Pinpoint the cell where the given text exists, returning its [x, y] midpoint coordinate. 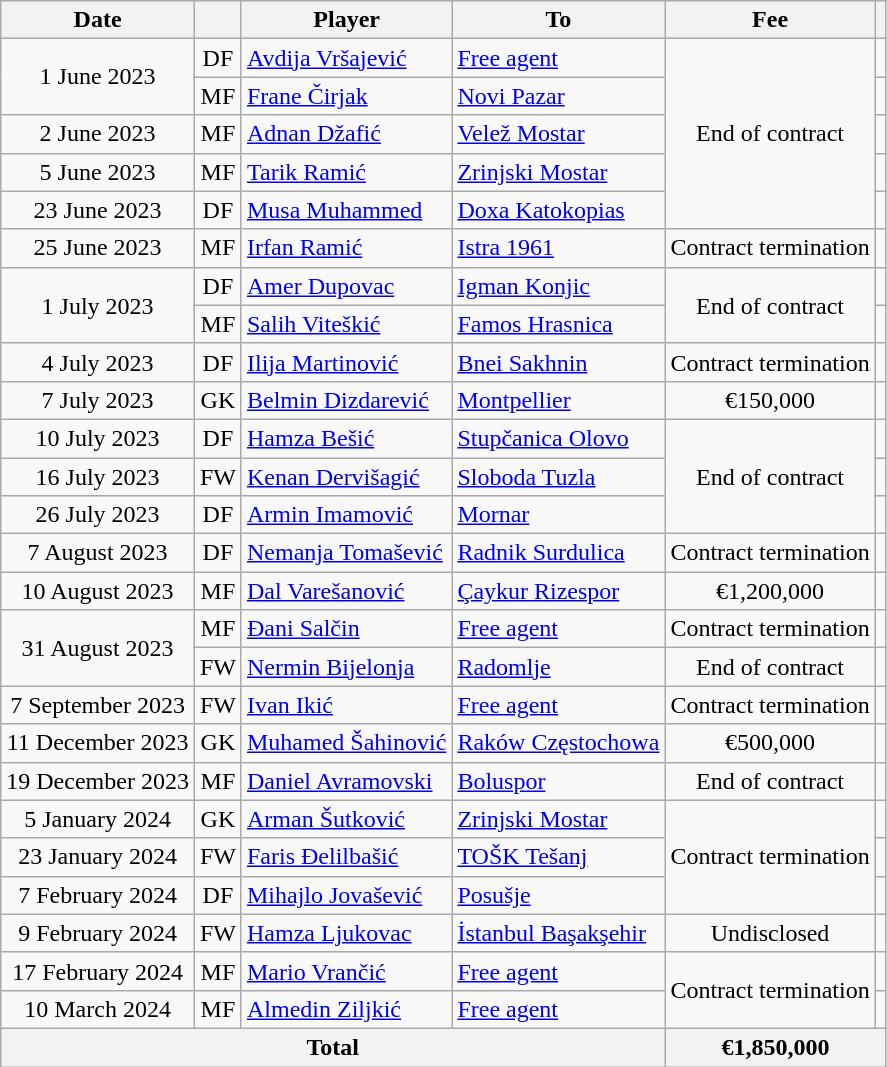
Ilija Martinović [346, 362]
Muhamed Šahinović [346, 743]
€1,200,000 [770, 591]
Kenan Dervišagić [346, 477]
TOŠK Tešanj [558, 857]
Amer Dupovac [346, 286]
7 February 2024 [98, 895]
Faris Đelilbašić [346, 857]
10 July 2023 [98, 438]
Igman Konjic [558, 286]
Çaykur Rizespor [558, 591]
Arman Šutković [346, 819]
31 August 2023 [98, 648]
26 July 2023 [98, 515]
Novi Pazar [558, 96]
€150,000 [770, 400]
Radomlje [558, 667]
Musa Muhammed [346, 210]
4 July 2023 [98, 362]
Velež Mostar [558, 134]
7 September 2023 [98, 705]
Adnan Džafić [346, 134]
Stupčanica Olovo [558, 438]
Bnei Sakhnin [558, 362]
Frane Čirjak [346, 96]
1 July 2023 [98, 305]
Hamza Bešić [346, 438]
Famos Hrasnica [558, 324]
İstanbul Başakşehir [558, 933]
Nemanja Tomašević [346, 553]
Ivan Ikić [346, 705]
Mario Vrančić [346, 971]
Posušje [558, 895]
11 December 2023 [98, 743]
€1,850,000 [776, 1047]
Istra 1961 [558, 248]
Radnik Surdulica [558, 553]
9 February 2024 [98, 933]
16 July 2023 [98, 477]
Avdija Vršajević [346, 58]
Montpellier [558, 400]
To [558, 20]
17 February 2024 [98, 971]
Sloboda Tuzla [558, 477]
Fee [770, 20]
7 August 2023 [98, 553]
23 January 2024 [98, 857]
23 June 2023 [98, 210]
7 July 2023 [98, 400]
10 August 2023 [98, 591]
25 June 2023 [98, 248]
Undisclosed [770, 933]
Irfan Ramić [346, 248]
Dal Varešanović [346, 591]
Hamza Ljukovac [346, 933]
€500,000 [770, 743]
10 March 2024 [98, 1009]
Mornar [558, 515]
5 January 2024 [98, 819]
Nermin Bijelonja [346, 667]
Daniel Avramovski [346, 781]
19 December 2023 [98, 781]
Almedin Ziljkić [346, 1009]
Doxa Katokopias [558, 210]
Player [346, 20]
5 June 2023 [98, 172]
2 June 2023 [98, 134]
Belmin Dizdarević [346, 400]
Salih Viteškić [346, 324]
1 June 2023 [98, 77]
Tarik Ramić [346, 172]
Đani Salčin [346, 629]
Raków Częstochowa [558, 743]
Mihajlo Jovašević [346, 895]
Total [333, 1047]
Armin Imamović [346, 515]
Boluspor [558, 781]
Date [98, 20]
